Find where the given text appears and provide that cell's center as (x, y) coordinate. 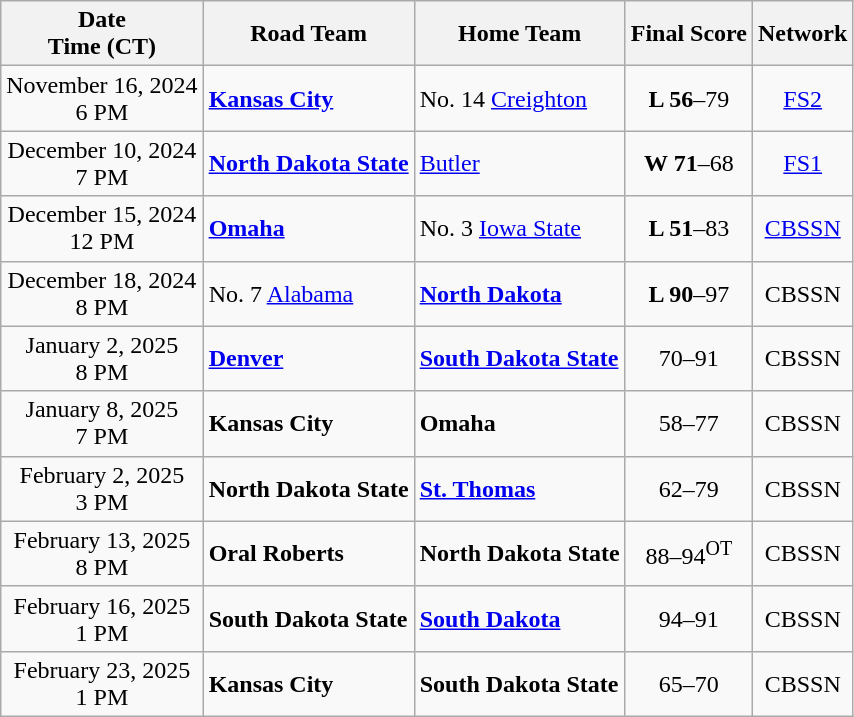
November 16, 20246 PM (102, 98)
70–91 (688, 358)
DateTime (CT) (102, 34)
North Dakota (520, 294)
February 13, 20258 PM (102, 554)
FS2 (803, 98)
FS1 (803, 164)
62–79 (688, 488)
L 51–83 (688, 228)
Road Team (308, 34)
December 10, 20247 PM (102, 164)
65–70 (688, 684)
Network (803, 34)
January 2, 20258 PM (102, 358)
December 18, 20248 PM (102, 294)
No. 14 Creighton (520, 98)
South Dakota (520, 618)
February 2, 20253 PM (102, 488)
Home Team (520, 34)
February 23, 20251 PM (102, 684)
58–77 (688, 424)
No. 3 Iowa State (520, 228)
January 8, 20257 PM (102, 424)
L 90–97 (688, 294)
W 71–68 (688, 164)
St. Thomas (520, 488)
Final Score (688, 34)
Denver (308, 358)
L 56–79 (688, 98)
Oral Roberts (308, 554)
February 16, 20251 PM (102, 618)
88–94OT (688, 554)
94–91 (688, 618)
Butler (520, 164)
No. 7 Alabama (308, 294)
December 15, 202412 PM (102, 228)
